Determine the [x, y] coordinate at the center of the cell enclosing the given text.  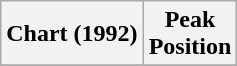
Chart (1992) [72, 34]
Peak Position [190, 34]
